Return [X, Y] of the center of cell containing provided text 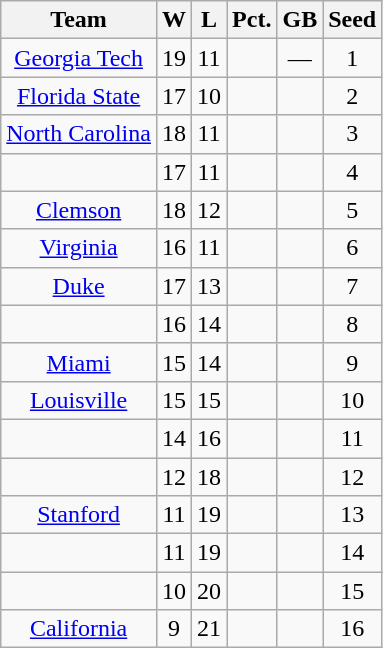
Miami [79, 362]
21 [210, 629]
Virginia [79, 248]
5 [352, 210]
Pct. [252, 20]
1 [352, 58]
GB [300, 20]
Team [79, 20]
8 [352, 324]
Stanford [79, 515]
Clemson [79, 210]
— [300, 58]
North Carolina [79, 134]
6 [352, 248]
California [79, 629]
Florida State [79, 96]
Duke [79, 286]
20 [210, 591]
L [210, 20]
Georgia Tech [79, 58]
4 [352, 172]
3 [352, 134]
7 [352, 286]
Seed [352, 20]
2 [352, 96]
Louisville [79, 400]
W [174, 20]
